Determine the [X, Y] coordinate at the center of the cell enclosing the given text.  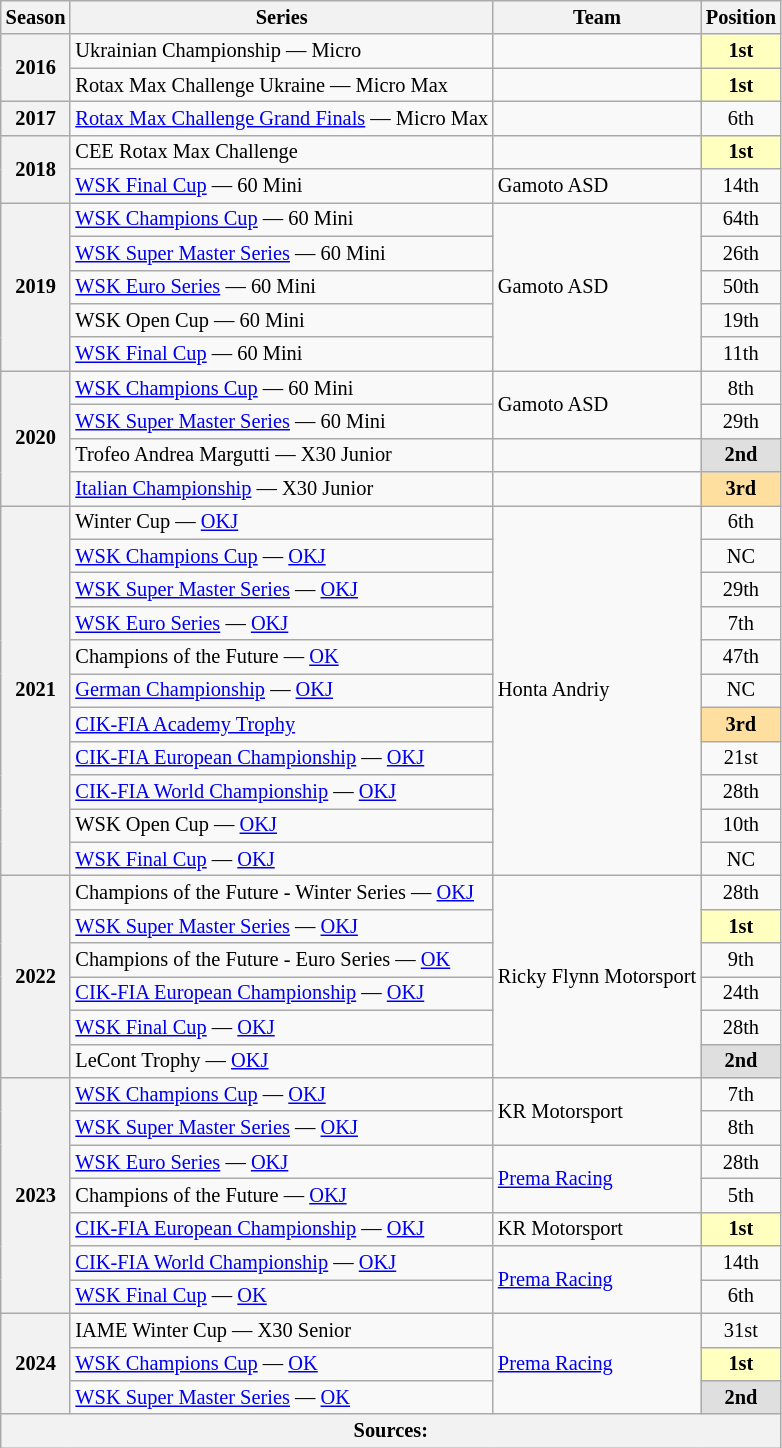
WSK Super Master Series — OK [282, 1397]
LeCont Trophy — OKJ [282, 1061]
19th [741, 320]
CIK-FIA Academy Trophy [282, 724]
CEE Rotax Max Challenge [282, 152]
Series [282, 17]
WSK Open Cup — 60 Mini [282, 320]
German Championship — OKJ [282, 690]
Champions of the Future — OK [282, 657]
24th [741, 993]
64th [741, 219]
2018 [36, 168]
WSK Final Cup — OK [282, 1296]
2019 [36, 286]
WSK Open Cup — OKJ [282, 825]
2017 [36, 118]
IAME Winter Cup — X30 Senior [282, 1330]
Season [36, 17]
9th [741, 960]
Trofeo Andrea Margutti — X30 Junior [282, 455]
Winter Cup — OKJ [282, 522]
5th [741, 1195]
26th [741, 253]
Ricky Flynn Motorsport [597, 976]
Rotax Max Challenge Grand Finals — Micro Max [282, 118]
Italian Championship — X30 Junior [282, 489]
Honta Andriy [597, 690]
Champions of the Future - Euro Series — OK [282, 960]
2016 [36, 68]
Champions of the Future - Winter Series — OKJ [282, 892]
2023 [36, 1195]
2020 [36, 438]
Rotax Max Challenge Ukraine — Micro Max [282, 85]
Champions of the Future — OKJ [282, 1195]
2024 [36, 1364]
Sources: [391, 1431]
2021 [36, 690]
Team [597, 17]
31st [741, 1330]
WSK Euro Series — 60 Mini [282, 287]
47th [741, 657]
Position [741, 17]
50th [741, 287]
11th [741, 354]
Ukrainian Championship — Micro [282, 51]
21st [741, 758]
2022 [36, 976]
WSK Champions Cup — OK [282, 1364]
10th [741, 825]
